Locate the cell with the specified text and output its [x, y] center coordinate. 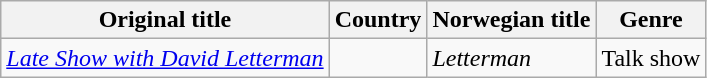
Country [378, 20]
Talk show [651, 58]
Genre [651, 20]
Letterman [512, 58]
Original title [165, 20]
Norwegian title [512, 20]
Late Show with David Letterman [165, 58]
